Output the [X, Y] coordinate of the center of the cell containing the given text.  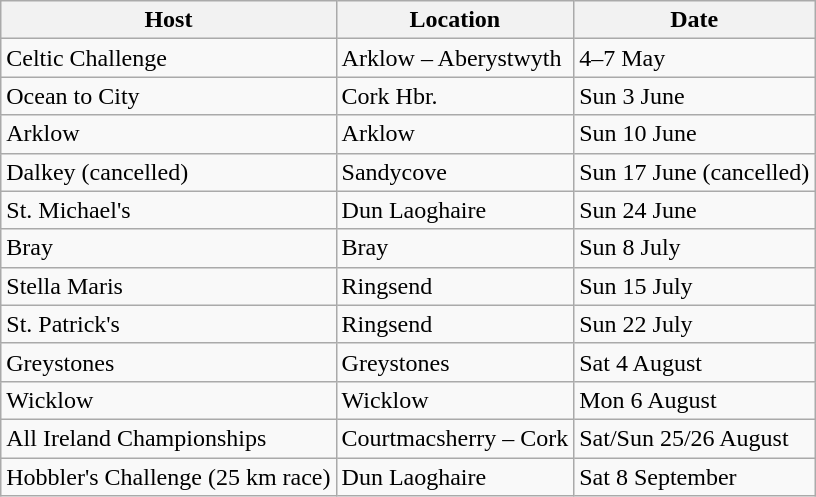
Sun 17 June (cancelled) [694, 172]
St. Patrick's [168, 324]
Sat 8 September [694, 477]
Hobbler's Challenge (25 km race) [168, 477]
Stella Maris [168, 286]
Sat/Sun 25/26 August [694, 438]
Sat 4 August [694, 362]
Date [694, 20]
Dalkey (cancelled) [168, 172]
Sun 15 July [694, 286]
Host [168, 20]
Arklow – Aberystwyth [455, 58]
Sun 24 June [694, 210]
Courtmacsherry – Cork [455, 438]
St. Michael's [168, 210]
Sun 8 July [694, 248]
Sun 10 June [694, 134]
Mon 6 August [694, 400]
All Ireland Championships [168, 438]
Location [455, 20]
Cork Hbr. [455, 96]
Celtic Challenge [168, 58]
Sun 3 June [694, 96]
4–7 May [694, 58]
Sandycove [455, 172]
Ocean to City [168, 96]
Sun 22 July [694, 324]
